Capture the cell that displays the provided text and extract its (x, y) central coordinate. 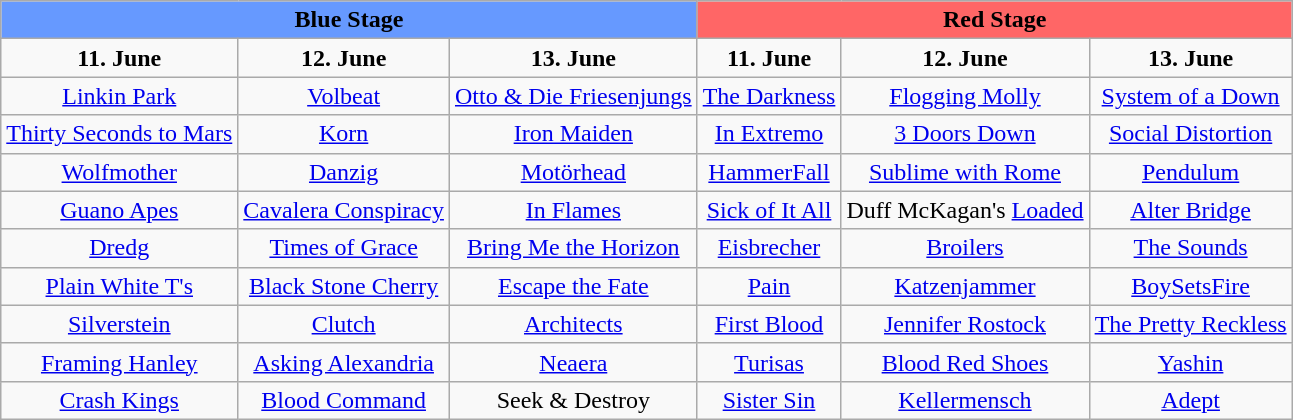
System of a Down (1190, 96)
The Sounds (1190, 248)
The Pretty Reckless (1190, 324)
Black Stone Cherry (344, 286)
First Blood (769, 324)
Silverstein (120, 324)
Alter Bridge (1190, 210)
Eisbrecher (769, 248)
Thirty Seconds to Mars (120, 134)
Framing Hanley (120, 362)
Clutch (344, 324)
Architects (573, 324)
Guano Apes (120, 210)
Sublime with Rome (965, 172)
Turisas (769, 362)
Flogging Molly (965, 96)
Wolfmother (120, 172)
Neaera (573, 362)
Danzig (344, 172)
Blue Stage (349, 20)
Otto & Die Friesenjungs (573, 96)
Duff McKagan's Loaded (965, 210)
Jennifer Rostock (965, 324)
Times of Grace (344, 248)
3 Doors Down (965, 134)
Korn (344, 134)
In Extremo (769, 134)
Asking Alexandria (344, 362)
Crash Kings (120, 400)
Linkin Park (120, 96)
Motörhead (573, 172)
Adept (1190, 400)
Katzenjammer (965, 286)
The Darkness (769, 96)
Sick of It All (769, 210)
Plain White T's (120, 286)
Yashin (1190, 362)
BoySetsFire (1190, 286)
Kellermensch (965, 400)
Escape the Fate (573, 286)
In Flames (573, 210)
Seek & Destroy (573, 400)
Iron Maiden (573, 134)
Social Distortion (1190, 134)
Red Stage (994, 20)
Volbeat (344, 96)
Broilers (965, 248)
Sister Sin (769, 400)
Pendulum (1190, 172)
Blood Command (344, 400)
Blood Red Shoes (965, 362)
Pain (769, 286)
HammerFall (769, 172)
Bring Me the Horizon (573, 248)
Dredg (120, 248)
Cavalera Conspiracy (344, 210)
